Output the (X, Y) coordinate of the center of the cell containing the given text.  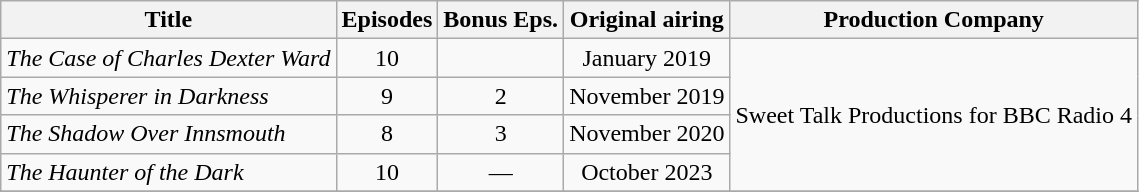
— (501, 172)
Title (168, 20)
The Whisperer in Darkness (168, 96)
January 2019 (647, 58)
Bonus Eps. (501, 20)
Episodes (387, 20)
8 (387, 134)
2 (501, 96)
The Shadow Over Innsmouth (168, 134)
The Haunter of the Dark (168, 172)
Production Company (934, 20)
November 2020 (647, 134)
November 2019 (647, 96)
Sweet Talk Productions for BBC Radio 4 (934, 115)
October 2023 (647, 172)
Original airing (647, 20)
The Case of Charles Dexter Ward (168, 58)
9 (387, 96)
3 (501, 134)
